Search for the cell housing the specified text and yield its [x, y] center coordinate. 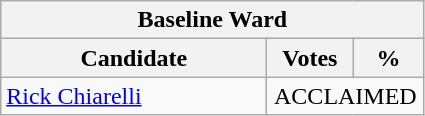
Rick Chiarelli [134, 96]
ACCLAIMED [346, 96]
Votes [310, 58]
% [388, 58]
Candidate [134, 58]
Baseline Ward [212, 20]
